Determine the (x, y) coordinate at the center of the cell enclosing the given text.  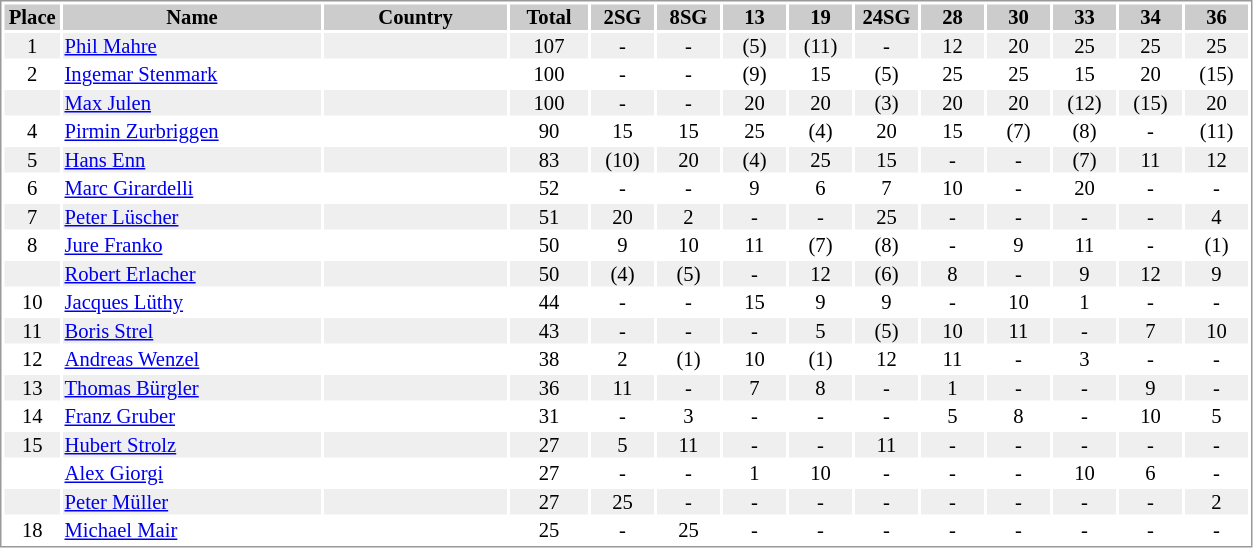
Thomas Bürgler (192, 388)
8SG (688, 17)
43 (549, 331)
28 (952, 17)
Phil Mahre (192, 46)
90 (549, 131)
Country (416, 17)
(6) (886, 274)
Hubert Strolz (192, 445)
Hans Enn (192, 160)
30 (1018, 17)
Franz Gruber (192, 417)
Peter Müller (192, 502)
31 (549, 417)
(3) (886, 103)
34 (1150, 17)
18 (32, 531)
38 (549, 359)
Jacques Lüthy (192, 303)
Peter Lüscher (192, 217)
52 (549, 189)
Jure Franko (192, 245)
51 (549, 217)
Place (32, 17)
Andreas Wenzel (192, 359)
19 (820, 17)
14 (32, 417)
(9) (754, 75)
Alex Giorgi (192, 473)
Robert Erlacher (192, 274)
2SG (622, 17)
83 (549, 160)
33 (1084, 17)
107 (549, 46)
(12) (1084, 103)
44 (549, 303)
Ingemar Stenmark (192, 75)
Michael Mair (192, 531)
(10) (622, 160)
Marc Girardelli (192, 189)
Max Julen (192, 103)
Name (192, 17)
Boris Strel (192, 331)
Total (549, 17)
24SG (886, 17)
Pirmin Zurbriggen (192, 131)
